Determine the (X, Y) coordinate at the center of the cell enclosing the given text.  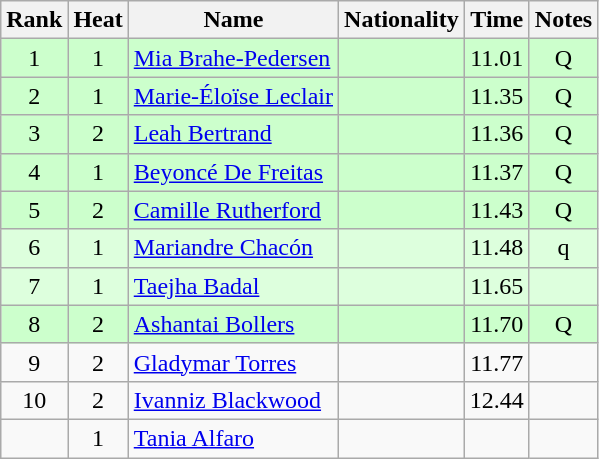
9 (34, 362)
Name (233, 20)
Time (496, 20)
Ashantai Bollers (233, 324)
Gladymar Torres (233, 362)
Beyoncé De Freitas (233, 172)
11.43 (496, 210)
7 (34, 286)
5 (34, 210)
8 (34, 324)
12.44 (496, 400)
11.48 (496, 248)
Rank (34, 20)
11.01 (496, 58)
11.35 (496, 96)
Heat (98, 20)
11.65 (496, 286)
11.77 (496, 362)
Tania Alfaro (233, 438)
10 (34, 400)
11.70 (496, 324)
Leah Bertrand (233, 134)
11.37 (496, 172)
3 (34, 134)
11.36 (496, 134)
q (563, 248)
4 (34, 172)
Taejha Badal (233, 286)
Marie-Éloïse Leclair (233, 96)
Notes (563, 20)
Mariandre Chacón (233, 248)
Camille Rutherford (233, 210)
Nationality (402, 20)
Mia Brahe-Pedersen (233, 58)
Ivanniz Blackwood (233, 400)
6 (34, 248)
